From the cell containing the given text, extract its center point as [x, y] coordinate. 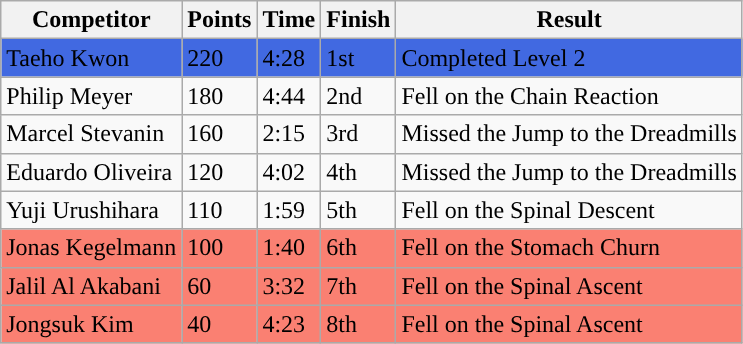
Result [569, 20]
1:59 [289, 210]
8th [358, 324]
3:32 [289, 286]
Fell on the Stomach Churn [569, 248]
4th [358, 172]
Completed Level 2 [569, 58]
40 [220, 324]
Philip Meyer [92, 96]
Jongsuk Kim [92, 324]
Eduardo Oliveira [92, 172]
Taeho Kwon [92, 58]
220 [220, 58]
110 [220, 210]
4:28 [289, 58]
180 [220, 96]
Jonas Kegelmann [92, 248]
160 [220, 134]
6th [358, 248]
2:15 [289, 134]
120 [220, 172]
Fell on the Spinal Descent [569, 210]
4:23 [289, 324]
Points [220, 20]
7th [358, 286]
Jalil Al Akabani [92, 286]
1st [358, 58]
Marcel Stevanin [92, 134]
4:44 [289, 96]
5th [358, 210]
60 [220, 286]
3rd [358, 134]
Competitor [92, 20]
2nd [358, 96]
1:40 [289, 248]
100 [220, 248]
Finish [358, 20]
Fell on the Chain Reaction [569, 96]
4:02 [289, 172]
Yuji Urushihara [92, 210]
Time [289, 20]
